Determine the (X, Y) coordinate at the center of the cell enclosing the given text.  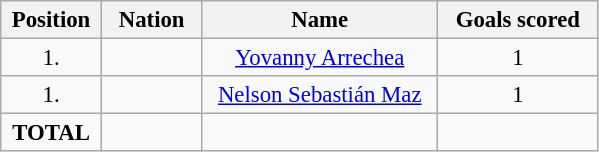
Position (52, 20)
Name (320, 20)
TOTAL (52, 133)
Nelson Sebastián Maz (320, 95)
Yovanny Arrechea (320, 58)
Nation (152, 20)
Goals scored (518, 20)
